Locate the cell with the specified text and output its [X, Y] center coordinate. 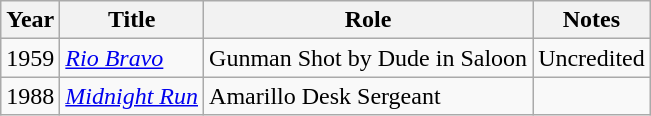
1988 [30, 96]
Title [132, 20]
Gunman Shot by Dude in Saloon [368, 58]
Midnight Run [132, 96]
Amarillo Desk Sergeant [368, 96]
Uncredited [592, 58]
Rio Bravo [132, 58]
Notes [592, 20]
1959 [30, 58]
Role [368, 20]
Year [30, 20]
